For the text-containing cell, return its midpoint in [X, Y] coordinate format. 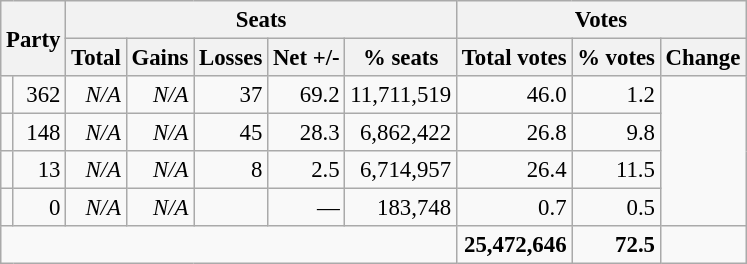
Votes [600, 20]
9.8 [616, 133]
— [306, 208]
% votes [616, 58]
25,472,646 [514, 245]
45 [231, 133]
0 [40, 208]
11,711,519 [400, 95]
0.5 [616, 208]
Seats [262, 20]
13 [40, 170]
11.5 [616, 170]
6,714,957 [400, 170]
72.5 [616, 245]
46.0 [514, 95]
Total [96, 58]
Losses [231, 58]
Gains [160, 58]
6,862,422 [400, 133]
26.4 [514, 170]
Total votes [514, 58]
69.2 [306, 95]
362 [40, 95]
Party [34, 38]
Net +/- [306, 58]
8 [231, 170]
37 [231, 95]
1.2 [616, 95]
% seats [400, 58]
0.7 [514, 208]
Change [702, 58]
2.5 [306, 170]
183,748 [400, 208]
148 [40, 133]
28.3 [306, 133]
26.8 [514, 133]
